Determine the [X, Y] coordinate at the center of the cell enclosing the given text.  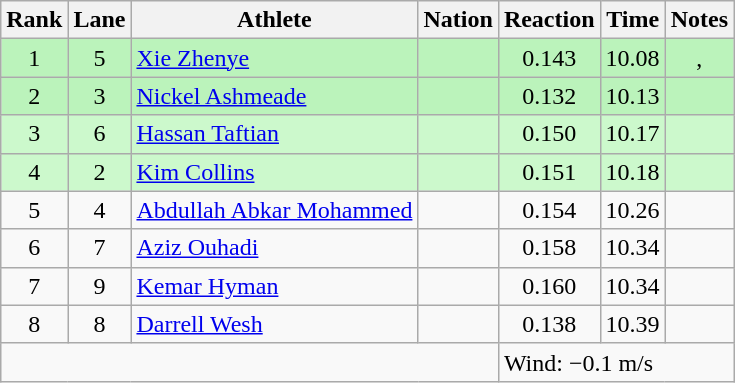
Nation [458, 20]
0.160 [549, 286]
10.39 [632, 324]
Athlete [274, 20]
Aziz Ouhadi [274, 248]
Hassan Taftian [274, 134]
10.26 [632, 210]
Notes [699, 20]
10.08 [632, 58]
0.151 [549, 172]
Kemar Hyman [274, 286]
Rank [34, 20]
Kim Collins [274, 172]
9 [100, 286]
Abdullah Abkar Mohammed [274, 210]
Darrell Wesh [274, 324]
10.18 [632, 172]
1 [34, 58]
0.150 [549, 134]
0.154 [549, 210]
Lane [100, 20]
0.143 [549, 58]
0.132 [549, 96]
10.17 [632, 134]
Time [632, 20]
0.138 [549, 324]
Xie Zhenye [274, 58]
Wind: −0.1 m/s [616, 362]
, [699, 58]
Reaction [549, 20]
Nickel Ashmeade [274, 96]
0.158 [549, 248]
10.13 [632, 96]
